Extract the (X, Y) coordinate from the center of the cell holding the provided text.  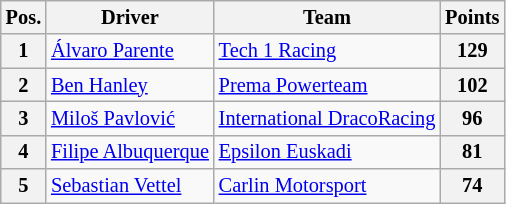
Carlin Motorsport (327, 186)
Team (327, 17)
Tech 1 Racing (327, 51)
Sebastian Vettel (130, 186)
International DracoRacing (327, 118)
Álvaro Parente (130, 51)
1 (24, 51)
81 (472, 152)
4 (24, 152)
96 (472, 118)
129 (472, 51)
Pos. (24, 17)
2 (24, 85)
Prema Powerteam (327, 85)
Miloš Pavlović (130, 118)
Driver (130, 17)
Epsilon Euskadi (327, 152)
Ben Hanley (130, 85)
5 (24, 186)
74 (472, 186)
Points (472, 17)
102 (472, 85)
3 (24, 118)
Filipe Albuquerque (130, 152)
